Locate the cell with the specified text and output its [X, Y] center coordinate. 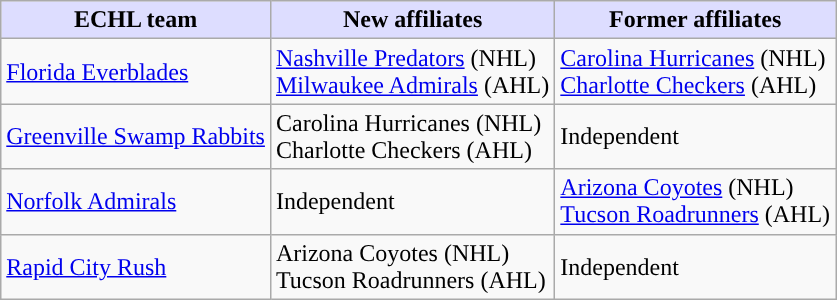
Florida Everblades [136, 72]
Greenville Swamp Rabbits [136, 136]
Rapid City Rush [136, 266]
New affiliates [412, 20]
Norfolk Admirals [136, 202]
Nashville Predators (NHL)Milwaukee Admirals (AHL) [412, 72]
Former affiliates [696, 20]
ECHL team [136, 20]
